Output the [x, y] coordinate of the center of the cell containing the given text.  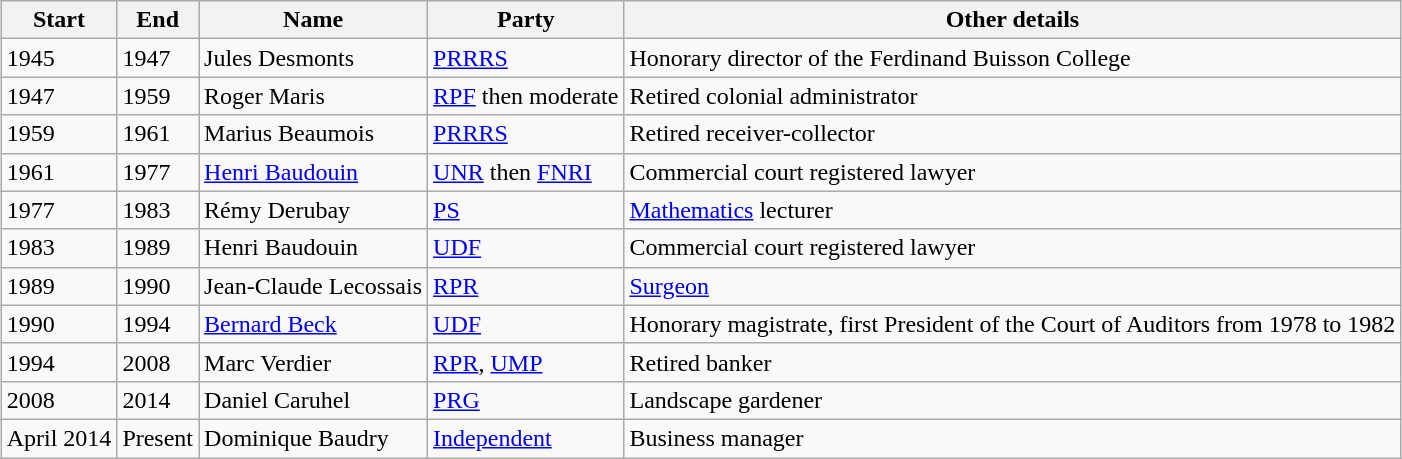
UNR then FNRI [526, 172]
Jules Desmonts [314, 58]
PS [526, 210]
Retired receiver-collector [1012, 134]
Other details [1012, 20]
Honorary director of the Ferdinand Buisson College [1012, 58]
Start [59, 20]
Independent [526, 438]
RPR [526, 286]
Marius Beaumois [314, 134]
Retired banker [1012, 362]
April 2014 [59, 438]
Surgeon [1012, 286]
Honorary magistrate, first President of the Court of Auditors from 1978 to 1982 [1012, 324]
Dominique Baudry [314, 438]
End [158, 20]
Retired colonial administrator [1012, 96]
PRG [526, 400]
Party [526, 20]
Present [158, 438]
Landscape gardener [1012, 400]
Business manager [1012, 438]
Mathematics lecturer [1012, 210]
Rémy Derubay [314, 210]
RPF then moderate [526, 96]
1945 [59, 58]
Daniel Caruhel [314, 400]
Bernard Beck [314, 324]
RPR, UMP [526, 362]
Jean-Claude Lecossais [314, 286]
2014 [158, 400]
Roger Maris [314, 96]
Marc Verdier [314, 362]
Name [314, 20]
